Provide the (X, Y) coordinate of the cell's center where the given text is located.  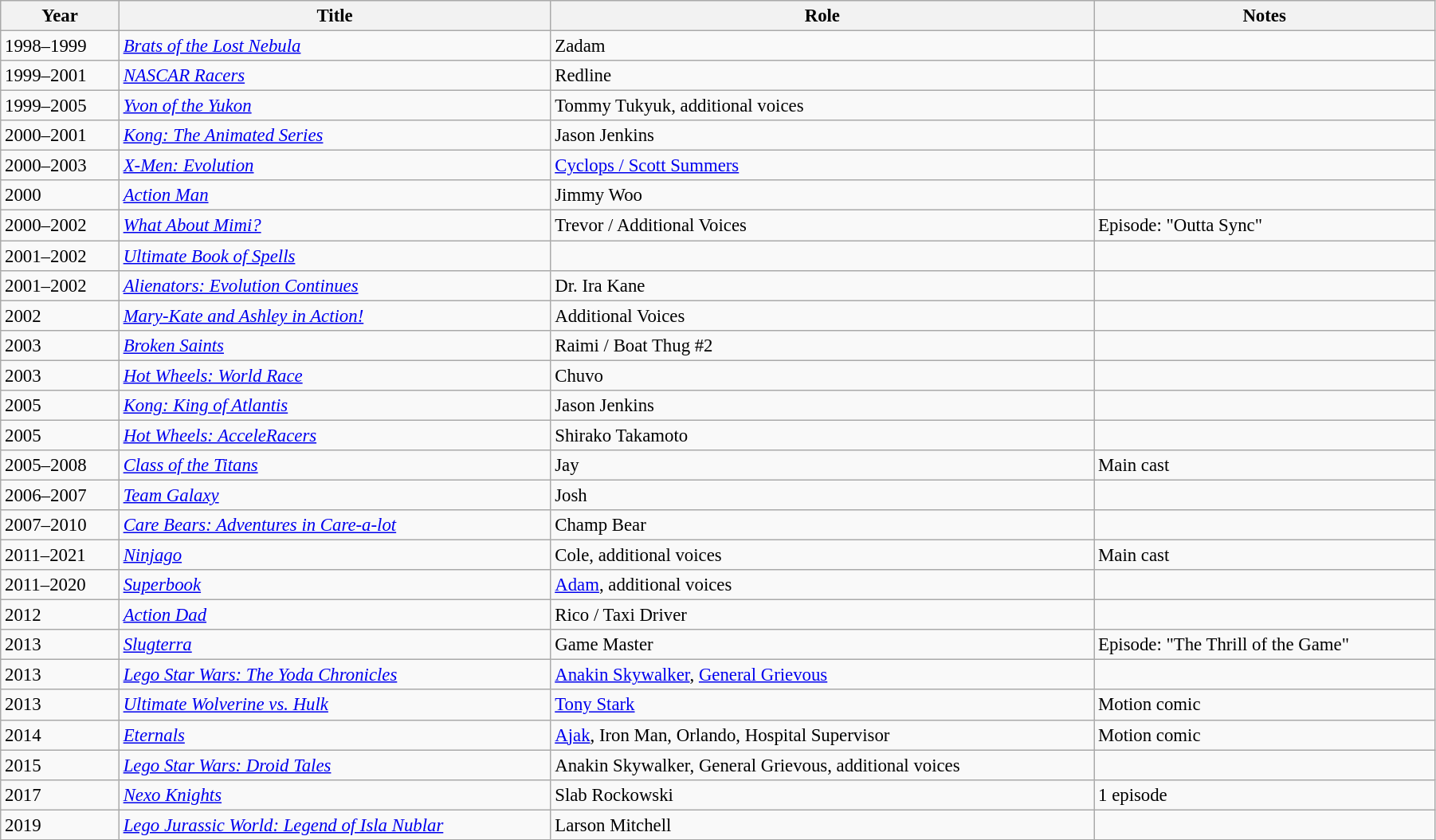
2006–2007 (61, 495)
2002 (61, 316)
2000–2003 (61, 166)
Action Dad (335, 615)
Broken Saints (335, 345)
Chuvo (822, 375)
Team Galaxy (335, 495)
Shirako Takamoto (822, 435)
Game Master (822, 645)
Additional Voices (822, 316)
Episode: "The Thrill of the Game" (1265, 645)
Dr. Ira Kane (822, 285)
Class of the Titans (335, 465)
2000–2002 (61, 226)
What About Mimi? (335, 226)
Notes (1265, 16)
NASCAR Racers (335, 76)
Hot Wheels: AcceleRacers (335, 435)
Ultimate Wolverine vs. Hulk (335, 705)
Brats of the Lost Nebula (335, 46)
Superbook (335, 585)
Lego Star Wars: Droid Tales (335, 765)
2000 (61, 195)
Anakin Skywalker, General Grievous, additional voices (822, 765)
2005–2008 (61, 465)
Tommy Tukyuk, additional voices (822, 106)
Redline (822, 76)
Larson Mitchell (822, 825)
Kong: The Animated Series (335, 135)
Cyclops / Scott Summers (822, 166)
2011–2021 (61, 555)
Slugterra (335, 645)
Hot Wheels: World Race (335, 375)
Anakin Skywalker, General Grievous (822, 675)
1998–1999 (61, 46)
Tony Stark (822, 705)
Alienators: Evolution Continues (335, 285)
Raimi / Boat Thug #2 (822, 345)
Kong: King of Atlantis (335, 406)
Nexo Knights (335, 795)
Zadam (822, 46)
Action Man (335, 195)
Yvon of the Yukon (335, 106)
Episode: "Outta Sync" (1265, 226)
Champ Bear (822, 525)
Role (822, 16)
2019 (61, 825)
Adam, additional voices (822, 585)
Lego Star Wars: The Yoda Chronicles (335, 675)
1999–2001 (61, 76)
Lego Jurassic World: Legend of Isla Nublar (335, 825)
2015 (61, 765)
Trevor / Additional Voices (822, 226)
2014 (61, 735)
Josh (822, 495)
2000–2001 (61, 135)
2011–2020 (61, 585)
Eternals (335, 735)
1 episode (1265, 795)
Jay (822, 465)
Title (335, 16)
X-Men: Evolution (335, 166)
1999–2005 (61, 106)
2007–2010 (61, 525)
Ultimate Book of Spells (335, 256)
Year (61, 16)
Jimmy Woo (822, 195)
2017 (61, 795)
Slab Rockowski (822, 795)
Mary-Kate and Ashley in Action! (335, 316)
Ninjago (335, 555)
Ajak, Iron Man, Orlando, Hospital Supervisor (822, 735)
Cole, additional voices (822, 555)
Rico / Taxi Driver (822, 615)
Care Bears: Adventures in Care-a-lot (335, 525)
2012 (61, 615)
